For the text-containing cell, return its midpoint in (X, Y) coordinate format. 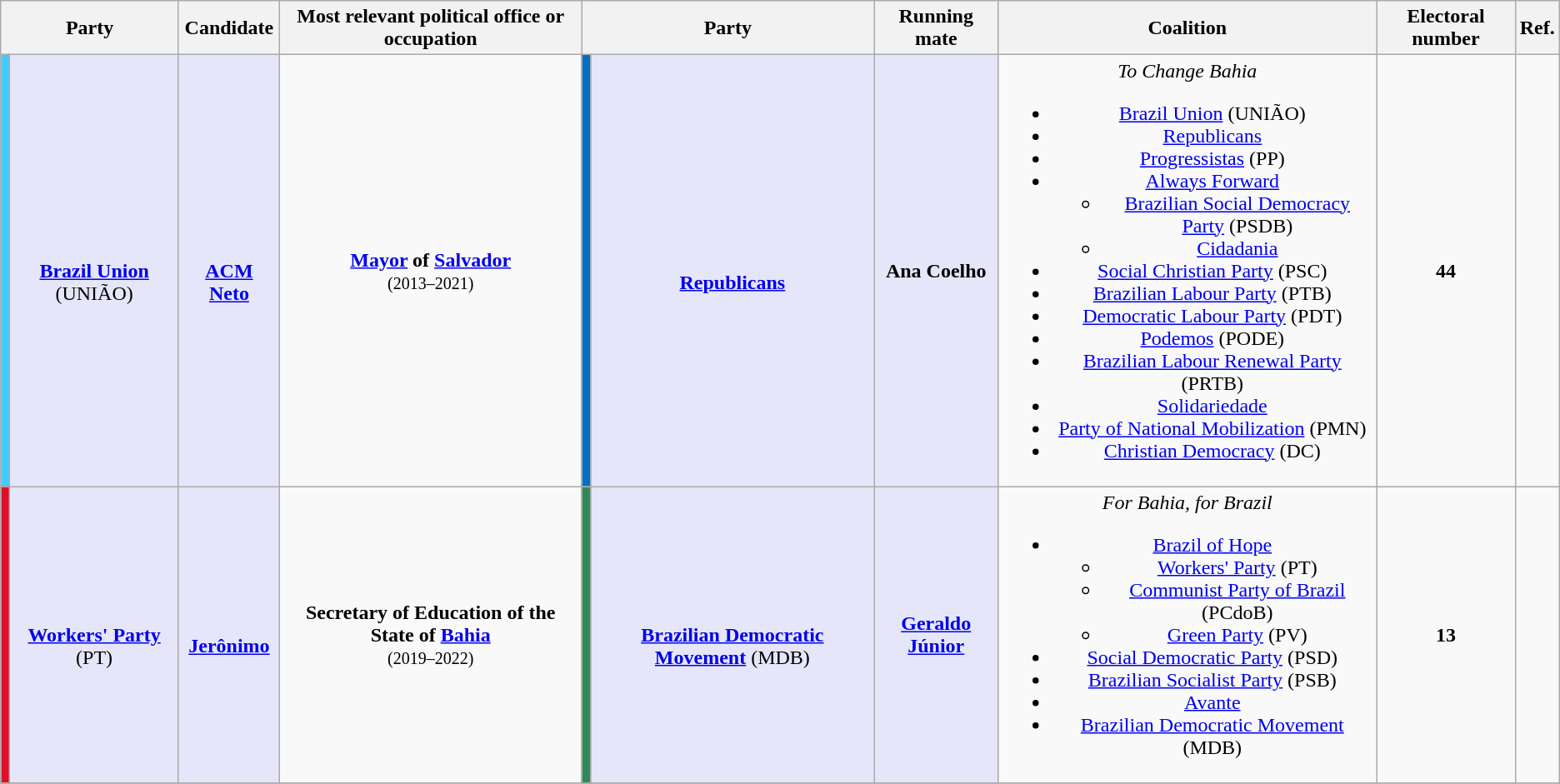
Brazil Union (UNIÃO) (95, 271)
ACM Neto (228, 271)
Brazilian Democratic Movement (MDB) (732, 635)
Ana Coelho (937, 271)
Candidate (228, 28)
13 (1446, 635)
Geraldo Júnior (937, 635)
Running mate (937, 28)
Most relevant political office or occupation (430, 28)
Secretary of Education of the State of Bahia(2019–2022) (430, 635)
44 (1446, 271)
Mayor of Salvador(2013–2021) (430, 271)
Republicans (732, 271)
Coalition (1187, 28)
Workers' Party (PT) (95, 635)
Electoral number (1446, 28)
Jerônimo (228, 635)
Ref. (1537, 28)
